From the cell containing the given text, extract its center point as (X, Y) coordinate. 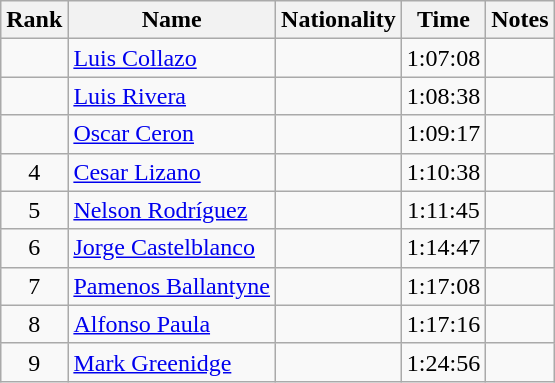
Rank (34, 20)
1:17:08 (443, 286)
9 (34, 362)
6 (34, 248)
1:11:45 (443, 210)
8 (34, 324)
Nationality (339, 20)
1:10:38 (443, 172)
Luis Rivera (172, 96)
Name (172, 20)
1:14:47 (443, 248)
1:17:16 (443, 324)
Time (443, 20)
5 (34, 210)
Oscar Ceron (172, 134)
Nelson Rodríguez (172, 210)
1:08:38 (443, 96)
Jorge Castelblanco (172, 248)
1:09:17 (443, 134)
4 (34, 172)
Notes (520, 20)
Luis Collazo (172, 58)
1:07:08 (443, 58)
Pamenos Ballantyne (172, 286)
7 (34, 286)
Mark Greenidge (172, 362)
Cesar Lizano (172, 172)
Alfonso Paula (172, 324)
1:24:56 (443, 362)
